Search for the cell housing the specified text and yield its (X, Y) center coordinate. 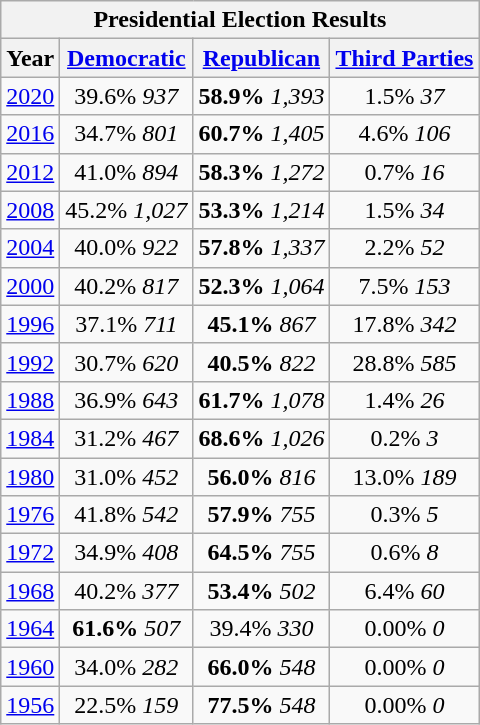
39.6% 937 (126, 96)
1968 (30, 591)
41.8% 542 (126, 515)
7.5% 153 (404, 286)
1996 (30, 324)
61.6% 507 (126, 629)
40.0% 922 (126, 248)
34.7% 801 (126, 134)
2016 (30, 134)
30.7% 620 (126, 362)
1.5% 34 (404, 210)
66.0% 548 (262, 667)
2020 (30, 96)
61.7% 1,078 (262, 400)
57.9% 755 (262, 515)
34.0% 282 (126, 667)
1956 (30, 705)
40.2% 817 (126, 286)
60.7% 1,405 (262, 134)
1964 (30, 629)
36.9% 643 (126, 400)
41.0% 894 (126, 172)
37.1% 711 (126, 324)
2000 (30, 286)
Third Parties (404, 58)
1992 (30, 362)
57.8% 1,337 (262, 248)
53.4% 502 (262, 591)
58.3% 1,272 (262, 172)
1980 (30, 477)
1984 (30, 438)
52.3% 1,064 (262, 286)
Presidential Election Results (240, 20)
1976 (30, 515)
17.8% 342 (404, 324)
2012 (30, 172)
0.2% 3 (404, 438)
45.2% 1,027 (126, 210)
68.6% 1,026 (262, 438)
0.7% 16 (404, 172)
Year (30, 58)
28.8% 585 (404, 362)
22.5% 159 (126, 705)
31.0% 452 (126, 477)
1972 (30, 553)
58.9% 1,393 (262, 96)
Democratic (126, 58)
53.3% 1,214 (262, 210)
1.4% 26 (404, 400)
0.6% 8 (404, 553)
64.5% 755 (262, 553)
6.4% 60 (404, 591)
39.4% 330 (262, 629)
4.6% 106 (404, 134)
0.3% 5 (404, 515)
77.5% 548 (262, 705)
1960 (30, 667)
31.2% 467 (126, 438)
1.5% 37 (404, 96)
1988 (30, 400)
2008 (30, 210)
13.0% 189 (404, 477)
45.1% 867 (262, 324)
34.9% 408 (126, 553)
2004 (30, 248)
Republican (262, 58)
40.2% 377 (126, 591)
56.0% 816 (262, 477)
40.5% 822 (262, 362)
2.2% 52 (404, 248)
